Scan for the cell matching the given text and deliver its (X, Y) coordinate at center. 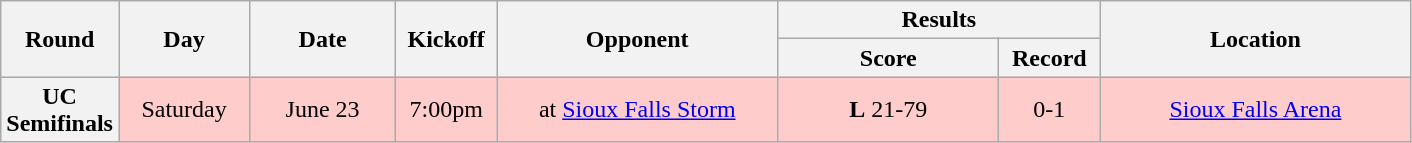
Record (1050, 58)
Day (184, 39)
Results (939, 20)
7:00pm (446, 110)
Round (60, 39)
Saturday (184, 110)
at Sioux Falls Storm (638, 110)
June 23 (323, 110)
Sioux Falls Arena (1256, 110)
Opponent (638, 39)
Score (888, 58)
Kickoff (446, 39)
Location (1256, 39)
Date (323, 39)
UC Semifinals (60, 110)
L 21-79 (888, 110)
0-1 (1050, 110)
